Identify which cell holds the provided text, then report its [X, Y] central coordinate. 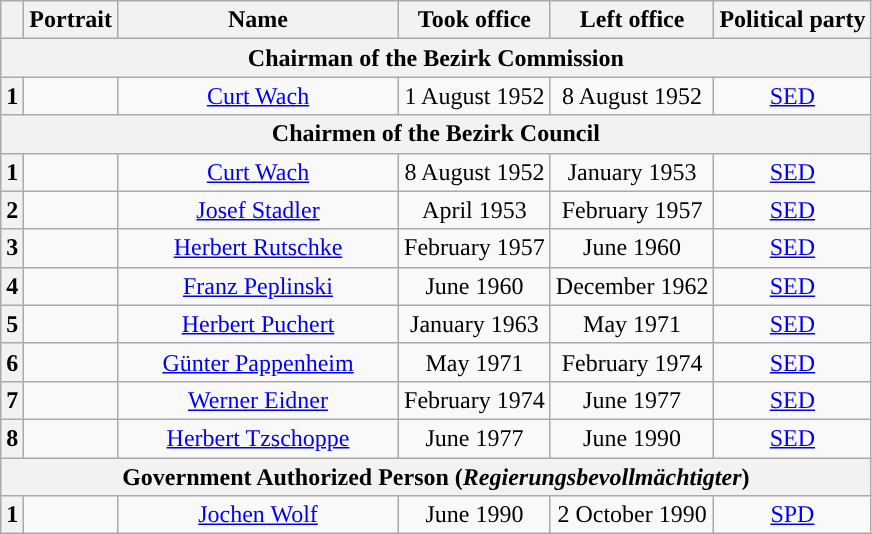
Franz Peplinski [258, 286]
3 [12, 248]
SPD [792, 515]
Name [258, 20]
January 1953 [632, 172]
8 [12, 438]
2 [12, 210]
December 1962 [632, 286]
Herbert Rutschke [258, 248]
Government Authorized Person (Regierungsbevollmächtigter) [436, 477]
Werner Eidner [258, 400]
April 1953 [475, 210]
January 1963 [475, 324]
2 October 1990 [632, 515]
Herbert Puchert [258, 324]
4 [12, 286]
Took office [475, 20]
Jochen Wolf [258, 515]
Chairmen of the Bezirk Council [436, 134]
6 [12, 362]
Herbert Tzschoppe [258, 438]
Portrait [71, 20]
Günter Pappenheim [258, 362]
7 [12, 400]
1 August 1952 [475, 96]
Josef Stadler [258, 210]
Political party [792, 20]
5 [12, 324]
Chairman of the Bezirk Commission [436, 58]
Left office [632, 20]
